Search for the cell housing the specified text and yield its [X, Y] center coordinate. 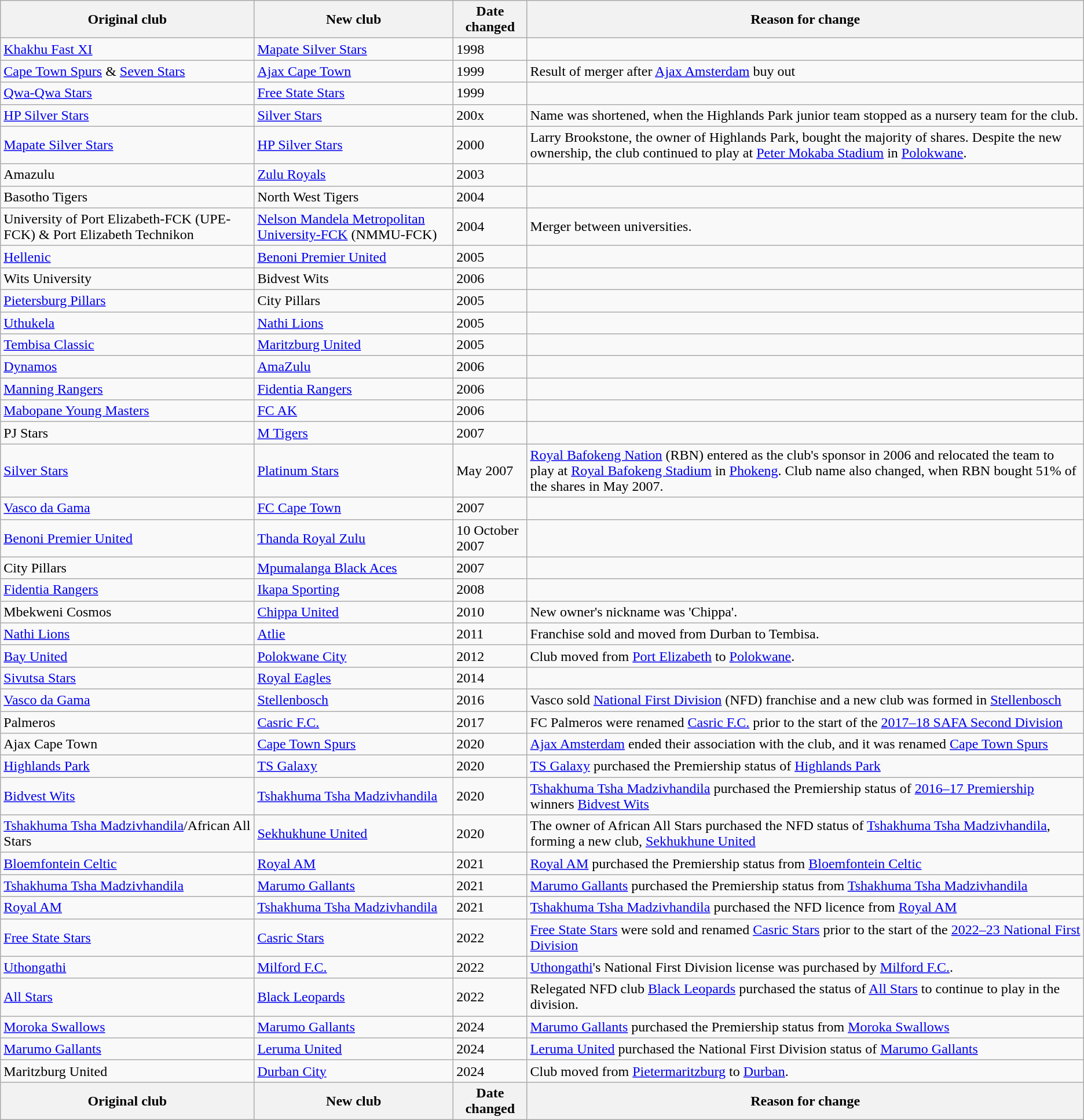
University of Port Elizabeth-FCK (UPE-FCK) & Port Elizabeth Technikon [127, 227]
Polokwane City [354, 656]
Tshakhuma Tsha Madzivhandila purchased the Premiership status of 2016–17 Premiership winners Bidvest Wits [805, 796]
Sekhukhune United [354, 833]
2008 [490, 590]
PJ Stars [127, 433]
North West Tigers [354, 197]
1998 [490, 49]
2000 [490, 145]
Manning Rangers [127, 389]
200x [490, 115]
2011 [490, 634]
Free State Stars were sold and renamed Casric Stars prior to the start of the 2022–23 National First Division [805, 938]
Franchise sold and moved from Durban to Tembisa. [805, 634]
Nelson Mandela Metropolitan University-FCK (NMMU-FCK) [354, 227]
Qwa-Qwa Stars [127, 93]
Merger between universities. [805, 227]
Atlie [354, 634]
TS Galaxy [354, 766]
New owner's nickname was 'Chippa'. [805, 612]
Club moved from Port Elizabeth to Polokwane. [805, 656]
2012 [490, 656]
Khakhu Fast XI [127, 49]
FC AK [354, 411]
Bay United [127, 656]
Black Leopards [354, 997]
Palmeros [127, 722]
FC Palmeros were renamed Casric F.C. prior to the start of the 2017–18 SAFA Second Division [805, 722]
M Tigers [354, 433]
Pietersburg Pillars [127, 300]
Milford F.C. [354, 967]
Tshakhuma Tsha Madzivhandila/African All Stars [127, 833]
Zulu Royals [354, 175]
All Stars [127, 997]
Tshakhuma Tsha Madzivhandila purchased the NFD licence from Royal AM [805, 908]
Mpumalanga Black Aces [354, 568]
2003 [490, 175]
10 October 2007 [490, 538]
Stellenbosch [354, 700]
Ajax Amsterdam ended their association with the club, and it was renamed Cape Town Spurs [805, 744]
Durban City [354, 1071]
Moroka Swallows [127, 1027]
Mbekweni Cosmos [127, 612]
Amazulu [127, 175]
Leruma United [354, 1049]
Basotho Tigers [127, 197]
FC Cape Town [354, 508]
Bloemfontein Celtic [127, 864]
Name was shortened, when the Highlands Park junior team stopped as a nursery team for the club. [805, 115]
Club moved from Pietermaritzburg to Durban. [805, 1071]
Thanda Royal Zulu [354, 538]
AmaZulu [354, 367]
Dynamos [127, 367]
The owner of African All Stars purchased the NFD status of Tshakhuma Tsha Madzivhandila, forming a new club, Sekhukhune United [805, 833]
TS Galaxy purchased the Premiership status of Highlands Park [805, 766]
Marumo Gallants purchased the Premiership status from Moroka Swallows [805, 1027]
Casric F.C. [354, 722]
2016 [490, 700]
Sivutsa Stars [127, 678]
Royal Eagles [354, 678]
Tembisa Classic [127, 345]
Royal AM purchased the Premiership status from Bloemfontein Celtic [805, 864]
2017 [490, 722]
2014 [490, 678]
Marumo Gallants purchased the Premiership status from Tshakhuma Tsha Madzivhandila [805, 886]
Result of merger after Ajax Amsterdam buy out [805, 71]
Cape Town Spurs & Seven Stars [127, 71]
Uthukela [127, 322]
Ikapa Sporting [354, 590]
Wits University [127, 278]
Vasco sold National First Division (NFD) franchise and a new club was formed in Stellenbosch [805, 700]
Highlands Park [127, 766]
May 2007 [490, 471]
Platinum Stars [354, 471]
2010 [490, 612]
Hellenic [127, 256]
Cape Town Spurs [354, 744]
Uthongathi's National First Division license was purchased by Milford F.C.. [805, 967]
Chippa United [354, 612]
Leruma United purchased the National First Division status of Marumo Gallants [805, 1049]
Mabopane Young Masters [127, 411]
Relegated NFD club Black Leopards purchased the status of All Stars to continue to play in the division. [805, 997]
Uthongathi [127, 967]
Casric Stars [354, 938]
